Return [X, Y] of the center of cell containing provided text 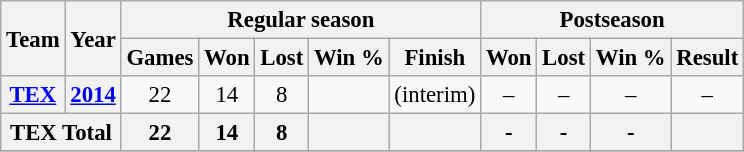
Team [33, 38]
TEX Total [61, 133]
Games [160, 58]
Regular season [301, 20]
TEX [33, 95]
Finish [435, 58]
Postseason [612, 20]
Year [93, 38]
Result [708, 58]
(interim) [435, 95]
2014 [93, 95]
